Locate the cell with the specified text and output its (x, y) center coordinate. 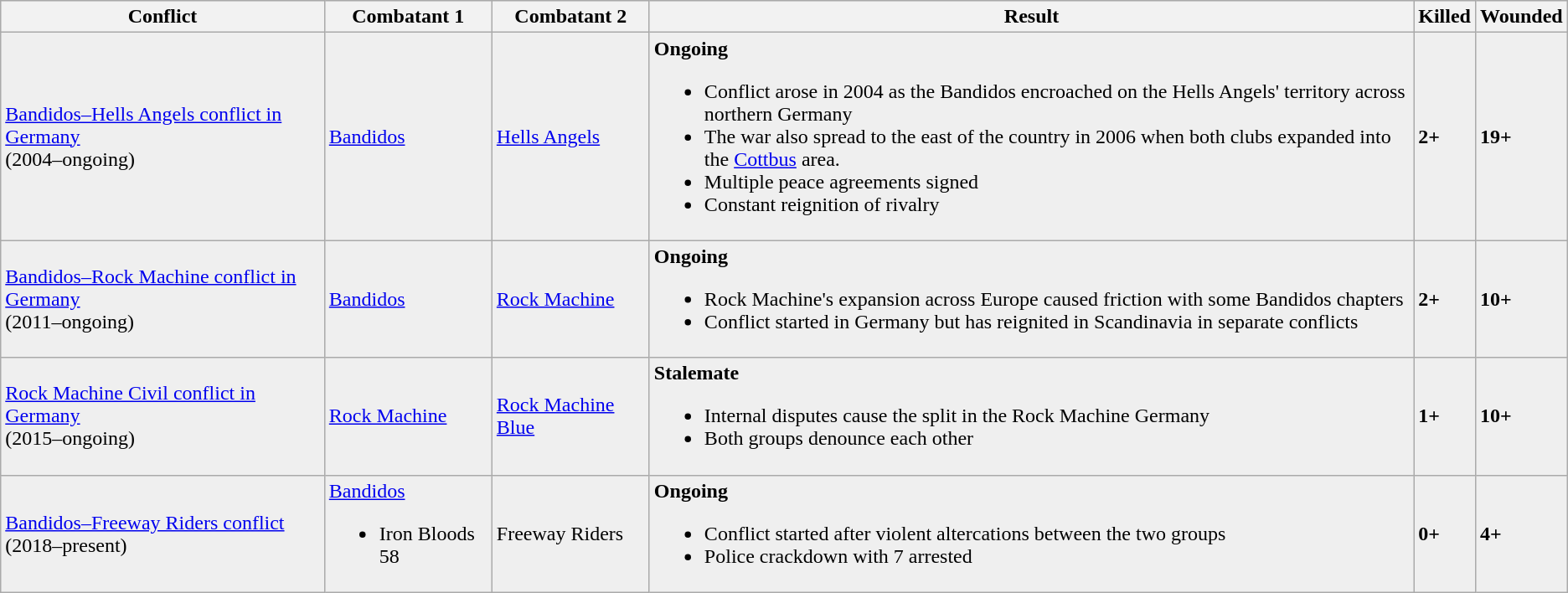
1+ (1445, 416)
Bandidos–Hells Angels conflict in Germany(2004–ongoing) (162, 137)
BandidosIron Bloods 58 (408, 534)
Combatant 1 (408, 17)
Freeway Riders (570, 534)
Result (1031, 17)
Combatant 2 (570, 17)
Rock Machine Blue (570, 416)
StalemateInternal disputes cause the split in the Rock Machine GermanyBoth groups denounce each other (1031, 416)
0+ (1445, 534)
Bandidos–Rock Machine conflict in Germany(2011–ongoing) (162, 299)
4+ (1521, 534)
Hells Angels (570, 137)
Bandidos–Freeway Riders conflict(2018–present) (162, 534)
19+ (1521, 137)
Rock Machine Civil conflict in Germany(2015–ongoing) (162, 416)
OngoingConflict started after violent altercations between the two groupsPolice crackdown with 7 arrested (1031, 534)
Conflict (162, 17)
Wounded (1521, 17)
Killed (1445, 17)
